Determine the [X, Y] coordinate at the center of the cell enclosing the given text.  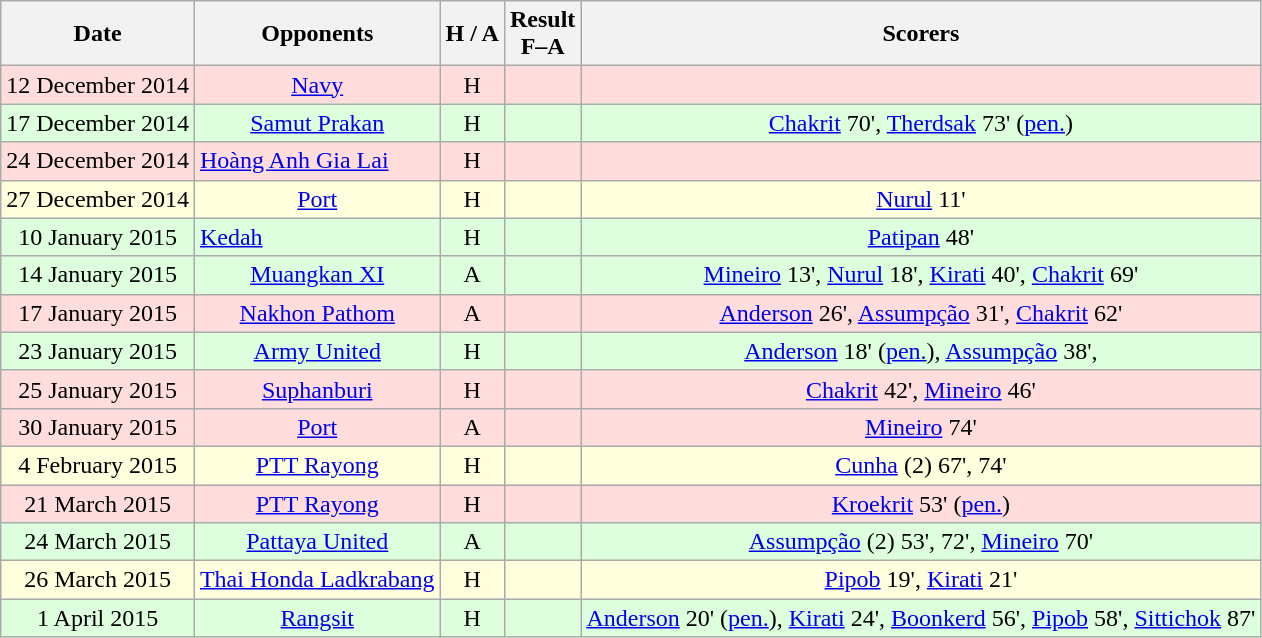
Anderson 20' (pen.), Kirati 24', Boonkerd 56', Pipob 58', Sittichok 87' [921, 618]
Mineiro 74' [921, 427]
24 December 2014 [98, 161]
Opponents [317, 34]
Kroekrit 53' (pen.) [921, 503]
Suphanburi [317, 389]
Rangsit [317, 618]
4 February 2015 [98, 465]
30 January 2015 [98, 427]
Thai Honda Ladkrabang [317, 580]
Hoàng Anh Gia Lai [317, 161]
14 January 2015 [98, 275]
Mineiro 13', Nurul 18', Kirati 40', Chakrit 69' [921, 275]
Anderson 18' (pen.), Assumpção 38', [921, 351]
25 January 2015 [98, 389]
Kedah [317, 237]
17 January 2015 [98, 313]
Nurul 11' [921, 199]
1 April 2015 [98, 618]
Assumpção (2) 53', 72', Mineiro 70' [921, 542]
23 January 2015 [98, 351]
Pattaya United [317, 542]
21 March 2015 [98, 503]
12 December 2014 [98, 85]
H / A [472, 34]
10 January 2015 [98, 237]
Navy [317, 85]
Samut Prakan [317, 123]
Cunha (2) 67', 74' [921, 465]
26 March 2015 [98, 580]
Nakhon Pathom [317, 313]
27 December 2014 [98, 199]
Pipob 19', Kirati 21' [921, 580]
24 March 2015 [98, 542]
Army United [317, 351]
Date [98, 34]
Chakrit 42', Mineiro 46' [921, 389]
Scorers [921, 34]
17 December 2014 [98, 123]
ResultF–A [542, 34]
Anderson 26', Assumpção 31', Chakrit 62' [921, 313]
Chakrit 70', Therdsak 73' (pen.) [921, 123]
Muangkan XI [317, 275]
Patipan 48' [921, 237]
